Locate the cell with the specified text and output its [x, y] center coordinate. 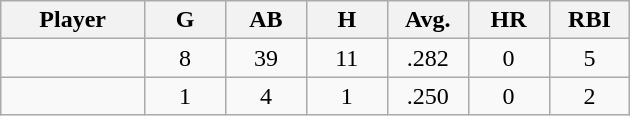
H [346, 20]
.282 [428, 58]
.250 [428, 96]
AB [266, 20]
HR [508, 20]
Player [73, 20]
RBI [590, 20]
4 [266, 96]
Avg. [428, 20]
5 [590, 58]
2 [590, 96]
11 [346, 58]
39 [266, 58]
G [186, 20]
8 [186, 58]
